Determine the (x, y) coordinate at the center of the cell enclosing the given text.  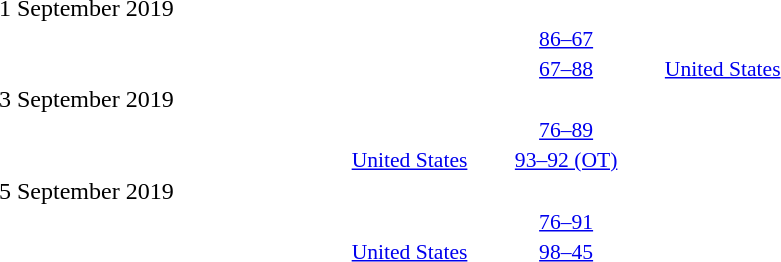
76–91 (566, 222)
86–67 (566, 38)
93–92 (OT) (566, 160)
76–89 (566, 130)
67–88 (566, 68)
